Return the (X, Y) coordinate for the center point of the cell that contains the specified text.  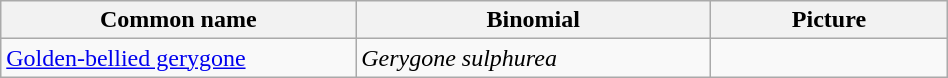
Binomial (534, 20)
Gerygone sulphurea (534, 58)
Golden-bellied gerygone (178, 58)
Common name (178, 20)
Picture (830, 20)
